Locate the cell with the specified text and output its (x, y) center coordinate. 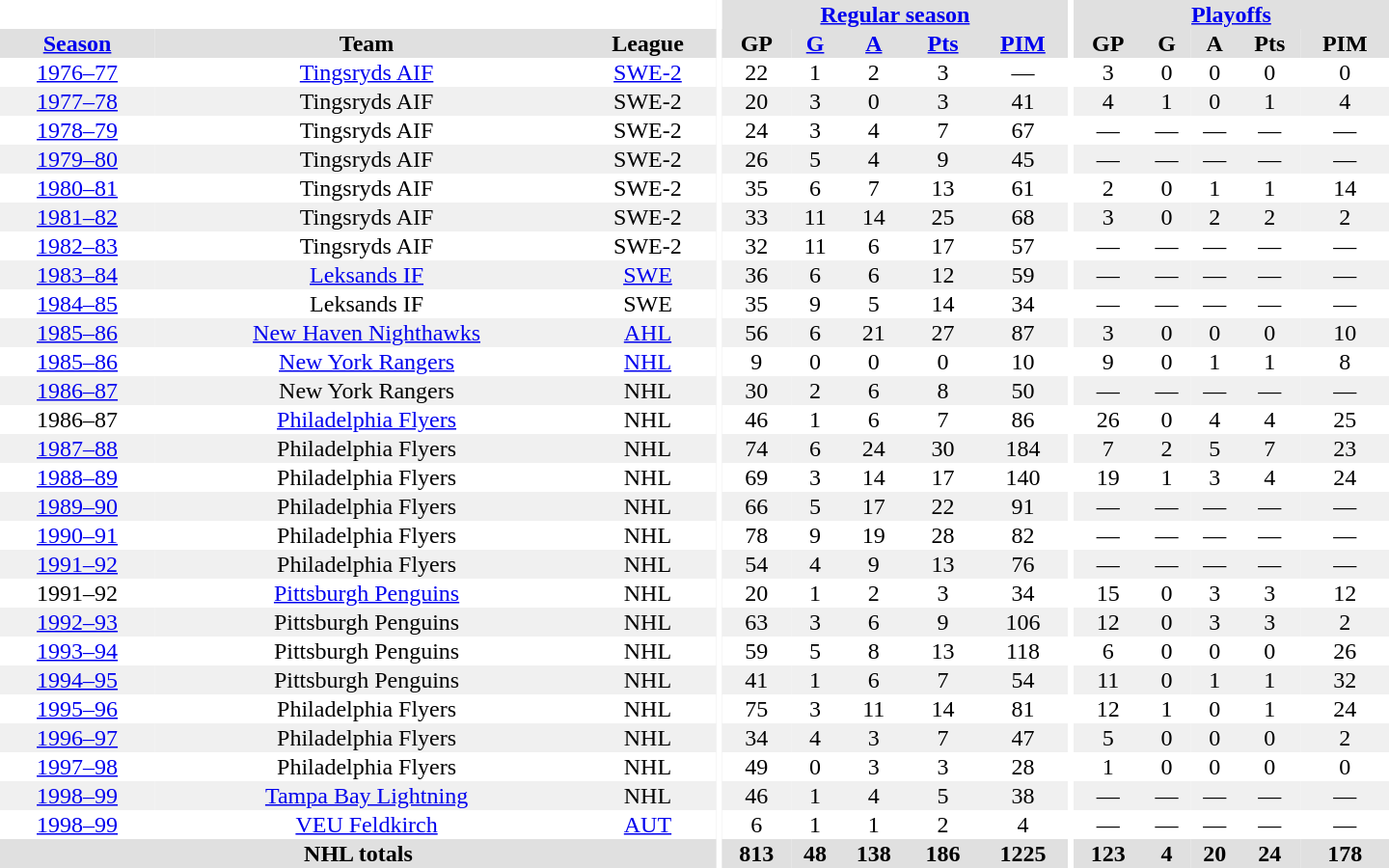
NHL totals (359, 854)
118 (1023, 651)
League (648, 43)
1977–78 (77, 101)
69 (756, 477)
68 (1023, 217)
1990–91 (77, 535)
178 (1345, 854)
1976–77 (77, 72)
49 (756, 767)
1994–95 (77, 680)
140 (1023, 477)
75 (756, 709)
1980–81 (77, 188)
1987–88 (77, 448)
63 (756, 622)
1988–89 (77, 477)
VEU Feldkirch (367, 825)
47 (1023, 738)
15 (1108, 593)
87 (1023, 333)
Playoffs (1231, 14)
184 (1023, 448)
45 (1023, 159)
57 (1023, 246)
82 (1023, 535)
38 (1023, 796)
New Haven Nighthawks (367, 333)
1979–80 (77, 159)
1989–90 (77, 506)
81 (1023, 709)
1996–97 (77, 738)
Team (367, 43)
86 (1023, 420)
23 (1345, 448)
74 (756, 448)
1981–82 (77, 217)
Season (77, 43)
Tampa Bay Lightning (367, 796)
56 (756, 333)
48 (815, 854)
AUT (648, 825)
138 (874, 854)
106 (1023, 622)
66 (756, 506)
21 (874, 333)
61 (1023, 188)
76 (1023, 564)
1982–83 (77, 246)
1993–94 (77, 651)
78 (756, 535)
1992–93 (77, 622)
Regular season (895, 14)
91 (1023, 506)
1997–98 (77, 767)
27 (943, 333)
36 (756, 275)
33 (756, 217)
50 (1023, 391)
1983–84 (77, 275)
1984–85 (77, 304)
1978–79 (77, 130)
123 (1108, 854)
1225 (1023, 854)
813 (756, 854)
AHL (648, 333)
186 (943, 854)
1995–96 (77, 709)
67 (1023, 130)
